Detect which cell encompasses the target text, then output its [X, Y] center coordinate. 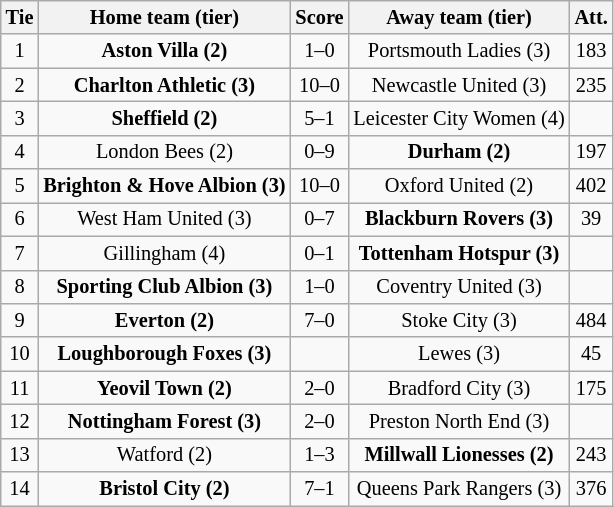
14 [20, 489]
Aston Villa (2) [164, 51]
Newcastle United (3) [458, 85]
Tie [20, 17]
4 [20, 152]
Durham (2) [458, 152]
Millwall Lionesses (2) [458, 455]
12 [20, 421]
39 [592, 219]
Blackburn Rovers (3) [458, 219]
45 [592, 354]
0–7 [319, 219]
Score [319, 17]
1 [20, 51]
484 [592, 320]
2 [20, 85]
0–1 [319, 253]
0–9 [319, 152]
Oxford United (2) [458, 186]
197 [592, 152]
Preston North End (3) [458, 421]
Everton (2) [164, 320]
6 [20, 219]
Yeovil Town (2) [164, 388]
Brighton & Hove Albion (3) [164, 186]
8 [20, 287]
London Bees (2) [164, 152]
Nottingham Forest (3) [164, 421]
175 [592, 388]
183 [592, 51]
Leicester City Women (4) [458, 118]
7 [20, 253]
3 [20, 118]
Lewes (3) [458, 354]
Watford (2) [164, 455]
West Ham United (3) [164, 219]
Att. [592, 17]
7–0 [319, 320]
Sheffield (2) [164, 118]
Sporting Club Albion (3) [164, 287]
376 [592, 489]
10 [20, 354]
Home team (tier) [164, 17]
9 [20, 320]
243 [592, 455]
7–1 [319, 489]
Bristol City (2) [164, 489]
Tottenham Hotspur (3) [458, 253]
Gillingham (4) [164, 253]
Bradford City (3) [458, 388]
Stoke City (3) [458, 320]
13 [20, 455]
5–1 [319, 118]
5 [20, 186]
Portsmouth Ladies (3) [458, 51]
Away team (tier) [458, 17]
Loughborough Foxes (3) [164, 354]
Charlton Athletic (3) [164, 85]
1–3 [319, 455]
Queens Park Rangers (3) [458, 489]
402 [592, 186]
11 [20, 388]
235 [592, 85]
Coventry United (3) [458, 287]
